From the cell containing the given text, extract its center point as [x, y] coordinate. 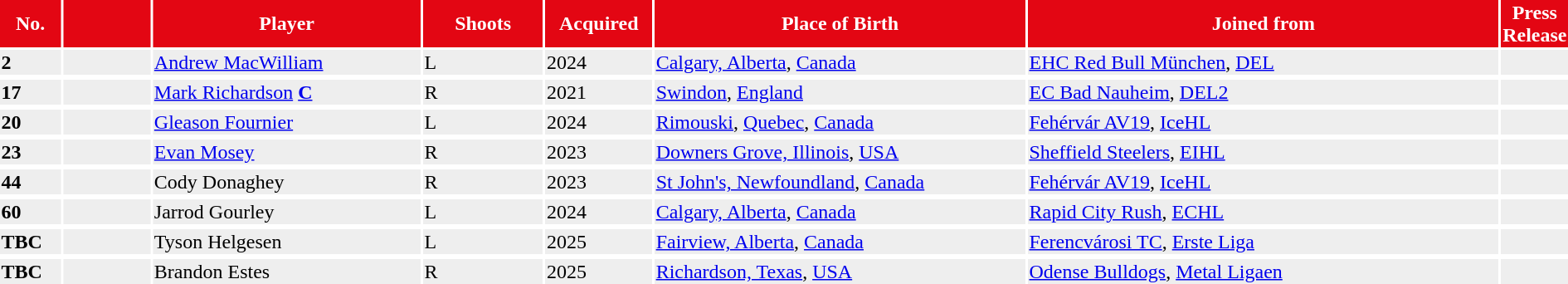
Rapid City Rush, ECHL [1264, 212]
Ferencvárosi TC, Erste Liga [1264, 242]
EHC Red Bull München, DEL [1264, 62]
Shoots [483, 23]
Gleason Fournier [287, 122]
St John's, Newfoundland, Canada [840, 182]
2021 [599, 92]
Brandon Estes [287, 272]
17 [30, 92]
Tyson Helgesen [287, 242]
Rimouski, Quebec, Canada [840, 122]
44 [30, 182]
23 [30, 152]
Swindon, England [840, 92]
Evan Mosey [287, 152]
Sheffield Steelers, EIHL [1264, 152]
20 [30, 122]
Fairview, Alberta, Canada [840, 242]
Place of Birth [840, 23]
Acquired [599, 23]
EC Bad Nauheim, DEL2 [1264, 92]
Joined from [1264, 23]
Player [287, 23]
Mark Richardson C [287, 92]
Press Release [1535, 23]
Cody Donaghey [287, 182]
Jarrod Gourley [287, 212]
No. [30, 23]
Andrew MacWilliam [287, 62]
Downers Grove, Illinois, USA [840, 152]
Richardson, Texas, USA [840, 272]
60 [30, 212]
Odense Bulldogs, Metal Ligaen [1264, 272]
2 [30, 62]
